Capture the cell that displays the provided text and extract its (X, Y) central coordinate. 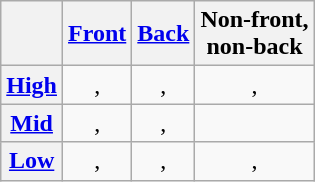
Low (32, 161)
Mid (32, 123)
Non-front,non-back (254, 34)
Front (98, 34)
High (32, 85)
Back (164, 34)
